Scan for the cell matching the given text and deliver its [X, Y] coordinate at center. 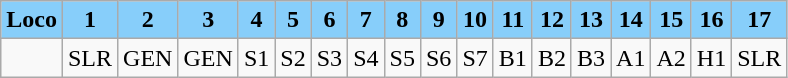
S2 [293, 58]
S4 [366, 58]
S7 [475, 58]
7 [366, 20]
S3 [329, 58]
15 [671, 20]
Loco [32, 20]
8 [402, 20]
S1 [256, 58]
10 [475, 20]
14 [631, 20]
2 [148, 20]
H1 [711, 58]
3 [208, 20]
17 [760, 20]
16 [711, 20]
B3 [590, 58]
5 [293, 20]
4 [256, 20]
A2 [671, 58]
A1 [631, 58]
11 [512, 20]
B1 [512, 58]
1 [90, 20]
S6 [438, 58]
S5 [402, 58]
6 [329, 20]
13 [590, 20]
B2 [552, 58]
12 [552, 20]
9 [438, 20]
